Capture the cell that displays the provided text and extract its [X, Y] central coordinate. 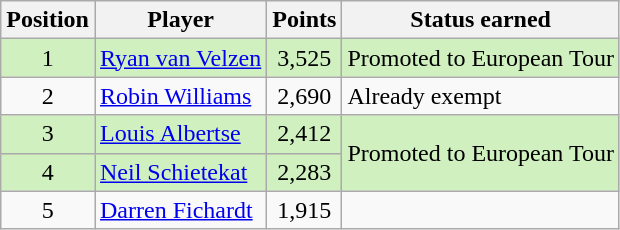
Position [48, 20]
Louis Albertse [180, 134]
1,915 [304, 210]
2,283 [304, 172]
3,525 [304, 58]
Player [180, 20]
2 [48, 96]
Neil Schietekat [180, 172]
1 [48, 58]
2,412 [304, 134]
4 [48, 172]
Darren Fichardt [180, 210]
Status earned [481, 20]
Robin Williams [180, 96]
Already exempt [481, 96]
3 [48, 134]
5 [48, 210]
2,690 [304, 96]
Ryan van Velzen [180, 58]
Points [304, 20]
